Identify which cell holds the provided text, then report its [x, y] central coordinate. 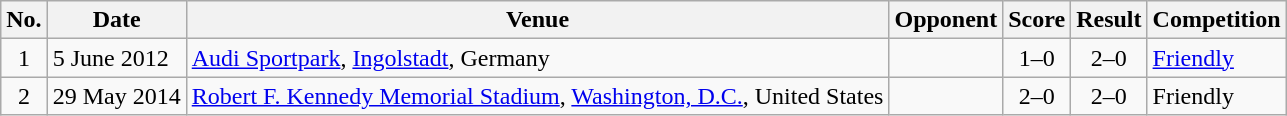
Score [1037, 20]
1–0 [1037, 58]
Competition [1216, 20]
Venue [538, 20]
Audi Sportpark, Ingolstadt, Germany [538, 58]
Opponent [946, 20]
2 [24, 96]
No. [24, 20]
Result [1109, 20]
1 [24, 58]
Date [116, 20]
5 June 2012 [116, 58]
Robert F. Kennedy Memorial Stadium, Washington, D.C., United States [538, 96]
29 May 2014 [116, 96]
